Identify which cell holds the provided text, then report its (x, y) central coordinate. 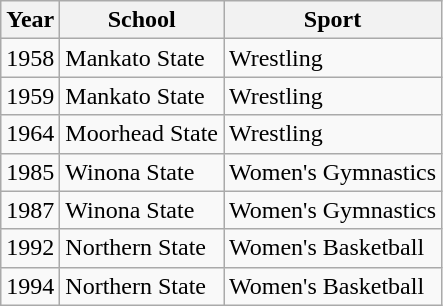
1958 (30, 58)
Year (30, 20)
1987 (30, 210)
1964 (30, 134)
Moorhead State (142, 134)
1994 (30, 286)
1992 (30, 248)
1959 (30, 96)
School (142, 20)
1985 (30, 172)
Sport (333, 20)
